Search for the cell housing the specified text and yield its [X, Y] center coordinate. 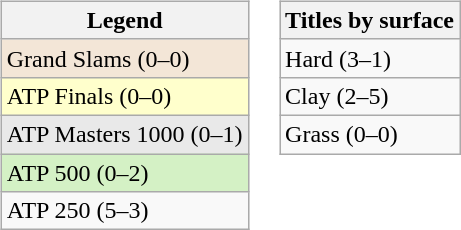
Legend [124, 20]
ATP Masters 1000 (0–1) [124, 134]
ATP 250 (5–3) [124, 211]
Grand Slams (0–0) [124, 58]
Grass (0–0) [370, 134]
ATP Finals (0–0) [124, 96]
Titles by surface [370, 20]
ATP 500 (0–2) [124, 173]
Hard (3–1) [370, 58]
Clay (2–5) [370, 96]
